Provide the (x, y) coordinate of the cell's center where the given text is located.  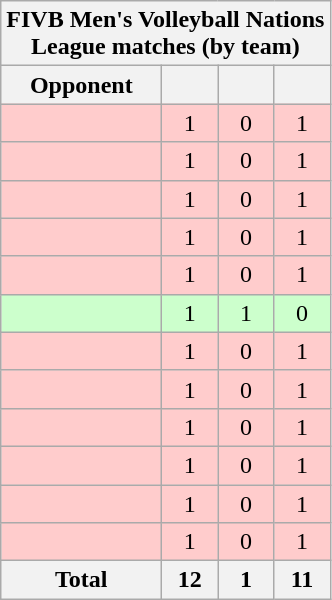
Total (82, 580)
FIVB Men's Volleyball Nations League matches (by team) (166, 34)
Opponent (82, 85)
11 (302, 580)
12 (190, 580)
